Capture the cell that displays the provided text and extract its [x, y] central coordinate. 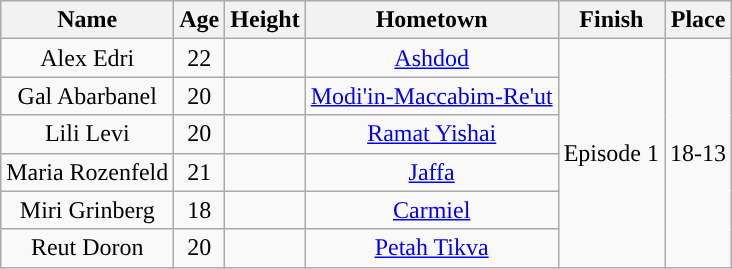
Gal Abarbanel [88, 96]
Petah Tikva [432, 248]
Name [88, 20]
Height [265, 20]
Reut Doron [88, 248]
Hometown [432, 20]
Modi'in-Maccabim-Re'ut [432, 96]
Carmiel [432, 210]
21 [200, 172]
Miri Grinberg [88, 210]
18 [200, 210]
Lili Levi [88, 134]
Ashdod [432, 58]
22 [200, 58]
Alex Edri [88, 58]
Jaffa [432, 172]
18-13 [698, 153]
Maria Rozenfeld [88, 172]
Age [200, 20]
Place [698, 20]
Episode 1 [611, 153]
Finish [611, 20]
Ramat Yishai [432, 134]
